Determine the [X, Y] coordinate at the center of the cell enclosing the given text.  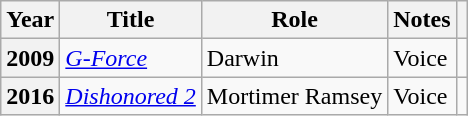
Title [131, 20]
2016 [30, 96]
Mortimer Ramsey [294, 96]
Role [294, 20]
Darwin [294, 58]
Notes [422, 20]
G-Force [131, 58]
2009 [30, 58]
Dishonored 2 [131, 96]
Year [30, 20]
